Extract the [x, y] coordinate from the center of the cell holding the provided text.  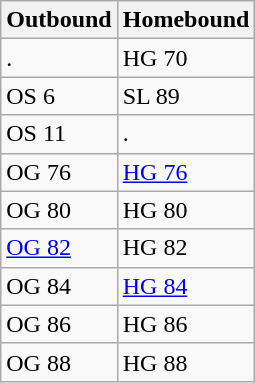
OG 82 [59, 248]
OG 76 [59, 172]
HG 84 [186, 286]
HG 86 [186, 324]
OG 86 [59, 324]
Homebound [186, 20]
HG 80 [186, 210]
HG 70 [186, 58]
HG 88 [186, 362]
Outbound [59, 20]
OG 80 [59, 210]
HG 82 [186, 248]
OS 11 [59, 134]
OG 84 [59, 286]
OS 6 [59, 96]
OG 88 [59, 362]
SL 89 [186, 96]
HG 76 [186, 172]
